Determine the [X, Y] coordinate at the center of the cell enclosing the given text.  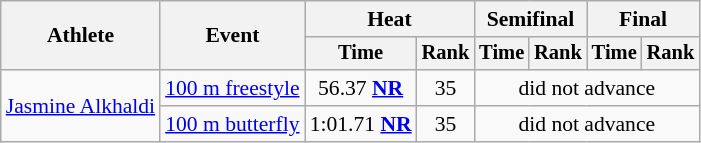
56.37 NR [361, 88]
Heat [390, 19]
Event [232, 36]
1:01.71 NR [361, 124]
100 m freestyle [232, 88]
100 m butterfly [232, 124]
Semifinal [530, 19]
Jasmine Alkhaldi [80, 106]
Final [643, 19]
Athlete [80, 36]
